For the text-containing cell, return its midpoint in [x, y] coordinate format. 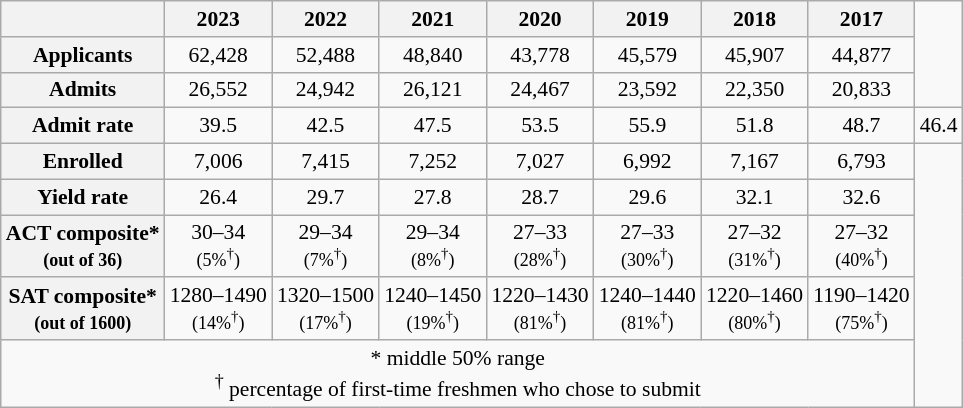
27.8 [432, 197]
7,252 [432, 161]
Admit rate [83, 126]
42.5 [326, 126]
27–32(31%†) [754, 246]
43,778 [540, 54]
62,428 [218, 54]
46.4 [939, 126]
32.1 [754, 197]
6,793 [861, 161]
29–34(7%†) [326, 246]
Applicants [83, 54]
23,592 [648, 90]
2019 [648, 19]
28.7 [540, 197]
26.4 [218, 197]
1320–1500(17%†) [326, 308]
Yield rate [83, 197]
Enrolled [83, 161]
1190–1420(75%†) [861, 308]
7,167 [754, 161]
48.7 [861, 126]
6,992 [648, 161]
7,027 [540, 161]
2020 [540, 19]
27–33(30%†) [648, 246]
* middle 50% range † percentage of first-time freshmen who chose to submit [458, 374]
24,467 [540, 90]
30–34(5%†) [218, 246]
1220–1430(81%†) [540, 308]
2021 [432, 19]
45,579 [648, 54]
29.6 [648, 197]
2023 [218, 19]
48,840 [432, 54]
39.5 [218, 126]
53.5 [540, 126]
7,415 [326, 161]
45,907 [754, 54]
51.8 [754, 126]
26,552 [218, 90]
24,942 [326, 90]
ACT composite*(out of 36) [83, 246]
2018 [754, 19]
7,006 [218, 161]
20,833 [861, 90]
22,350 [754, 90]
27–32(40%†) [861, 246]
2017 [861, 19]
29–34(8%†) [432, 246]
32.6 [861, 197]
1280–1490(14%†) [218, 308]
1240–1450(19%†) [432, 308]
26,121 [432, 90]
1220–1460(80%†) [754, 308]
47.5 [432, 126]
1240–1440(81%†) [648, 308]
Admits [83, 90]
29.7 [326, 197]
52,488 [326, 54]
27–33(28%†) [540, 246]
SAT composite*(out of 1600) [83, 308]
55.9 [648, 126]
2022 [326, 19]
44,877 [861, 54]
